Detect which cell encompasses the target text, then output its [X, Y] center coordinate. 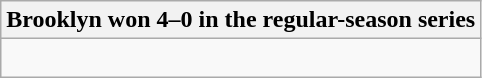
Brooklyn won 4–0 in the regular-season series [241, 20]
